Return (x, y) of the center of cell containing provided text 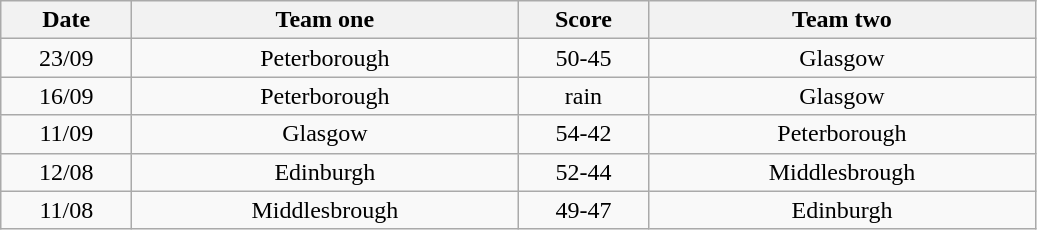
54-42 (584, 134)
Team two (842, 20)
23/09 (66, 58)
50-45 (584, 58)
12/08 (66, 172)
Score (584, 20)
11/08 (66, 210)
Team one (325, 20)
rain (584, 96)
49-47 (584, 210)
Date (66, 20)
16/09 (66, 96)
11/09 (66, 134)
52-44 (584, 172)
